For the text-containing cell, return its midpoint in [X, Y] coordinate format. 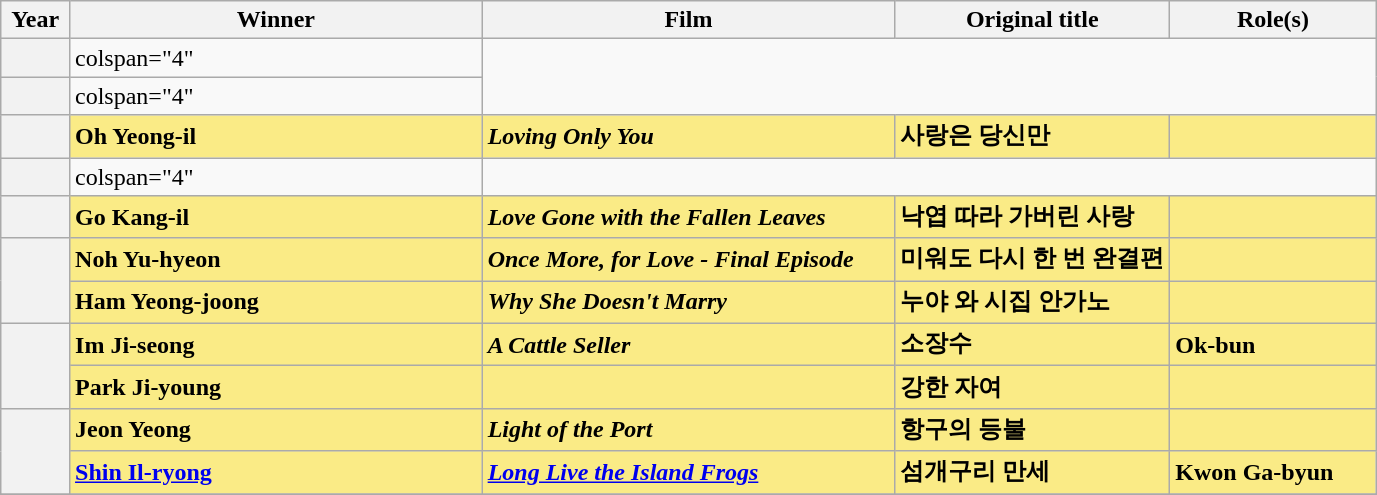
Ham Yeong-joong [276, 302]
Park Ji-young [276, 388]
Jeon Yeong [276, 430]
Ok-bun [1273, 344]
A Cattle Seller [688, 344]
사랑은 당신만 [1032, 136]
소장수 [1032, 344]
Im Ji-seong [276, 344]
Loving Only You [688, 136]
Go Kang-il [276, 218]
Long Live the Island Frogs [688, 472]
미워도 다시 한 번 완결편 [1032, 260]
항구의 등불 [1032, 430]
Love Gone with the Fallen Leaves [688, 218]
Original title [1032, 20]
강한 자여 [1032, 388]
누야 와 시집 안가노 [1032, 302]
Light of the Port [688, 430]
Year [36, 20]
Role(s) [1273, 20]
Winner [276, 20]
낙엽 따라 가버린 사랑 [1032, 218]
Kwon Ga-byun [1273, 472]
Shin Il-ryong [276, 472]
Oh Yeong-il [276, 136]
섬개구리 만세 [1032, 472]
Noh Yu-hyeon [276, 260]
Why She Doesn't Marry [688, 302]
Once More, for Love - Final Episode [688, 260]
Film [688, 20]
